Extract the [X, Y] coordinate from the center of the cell holding the provided text.  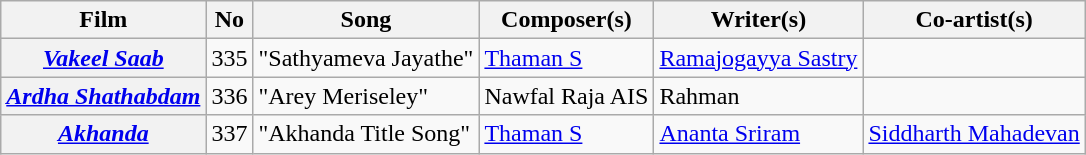
Writer(s) [758, 20]
"Arey Meriseley" [366, 96]
336 [230, 96]
No [230, 20]
335 [230, 58]
337 [230, 134]
Ramajogayya Sastry [758, 58]
Composer(s) [566, 20]
Ardha Shathabdam [104, 96]
Ananta Sriram [758, 134]
Rahman [758, 96]
Song [366, 20]
"Sathyameva Jayathe" [366, 58]
Nawfal Raja AIS [566, 96]
Vakeel Saab [104, 58]
"Akhanda Title Song" [366, 134]
Siddharth Mahadevan [974, 134]
Akhanda [104, 134]
Film [104, 20]
Co-artist(s) [974, 20]
